Capture the cell that displays the provided text and extract its (x, y) central coordinate. 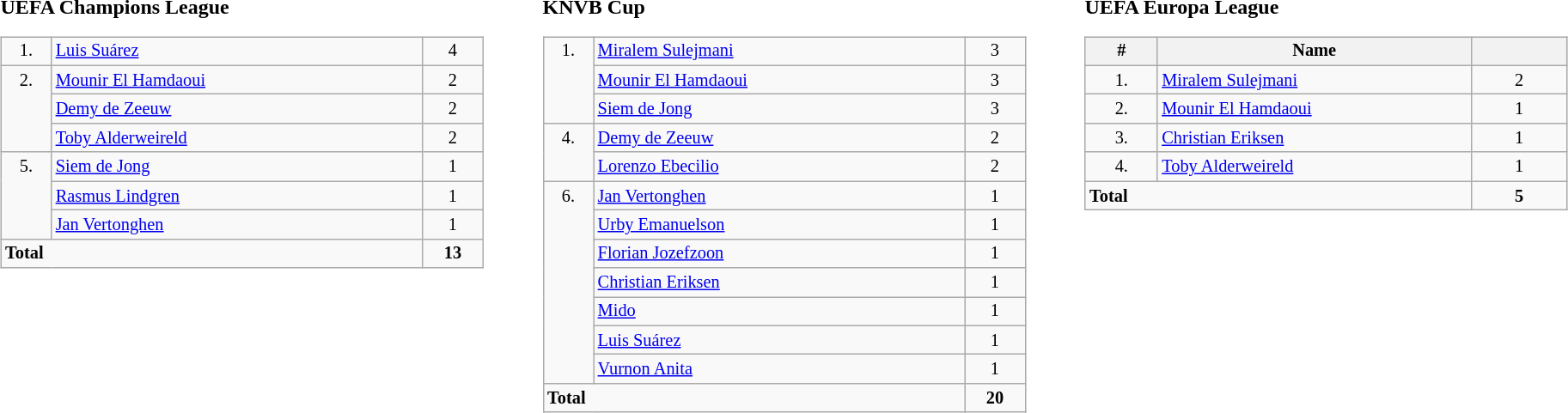
Vurnon Anita (779, 369)
Urby Emanuelson (779, 225)
3. (1121, 138)
4 (454, 52)
Lorenzo Ebecilio (779, 167)
Mido (779, 312)
Name (1315, 52)
5 (1519, 196)
6. (569, 282)
5. (26, 196)
20 (995, 398)
Florian Jozefzoon (779, 253)
Rasmus Lindgren (237, 196)
# (1121, 52)
13 (454, 253)
